Scan for the cell matching the given text and deliver its [X, Y] coordinate at center. 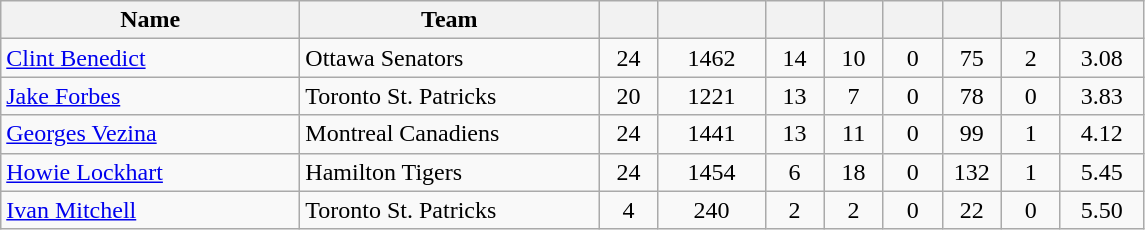
10 [854, 58]
Howie Lockhart [150, 172]
18 [854, 172]
11 [854, 134]
4 [628, 210]
6 [794, 172]
7 [854, 96]
75 [972, 58]
14 [794, 58]
Team [450, 20]
Name [150, 20]
1462 [712, 58]
1454 [712, 172]
4.12 [1102, 134]
Ottawa Senators [450, 58]
1441 [712, 134]
Georges Vezina [150, 134]
1221 [712, 96]
240 [712, 210]
20 [628, 96]
132 [972, 172]
Jake Forbes [150, 96]
99 [972, 134]
5.50 [1102, 210]
Clint Benedict [150, 58]
Montreal Canadiens [450, 134]
3.08 [1102, 58]
3.83 [1102, 96]
22 [972, 210]
Hamilton Tigers [450, 172]
5.45 [1102, 172]
Ivan Mitchell [150, 210]
78 [972, 96]
